Extract the [X, Y] coordinate from the center of the cell holding the provided text.  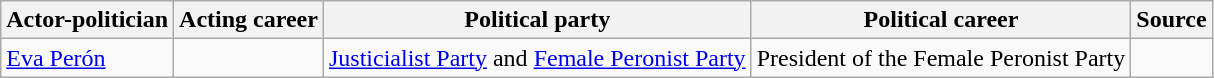
Actor-politician [88, 20]
Justicialist Party and Female Peronist Party [537, 58]
Eva Perón [88, 58]
Political party [537, 20]
Source [1172, 20]
Acting career [249, 20]
Political career [941, 20]
President of the Female Peronist Party [941, 58]
